Find where the given text appears and provide that cell's center as (x, y) coordinate. 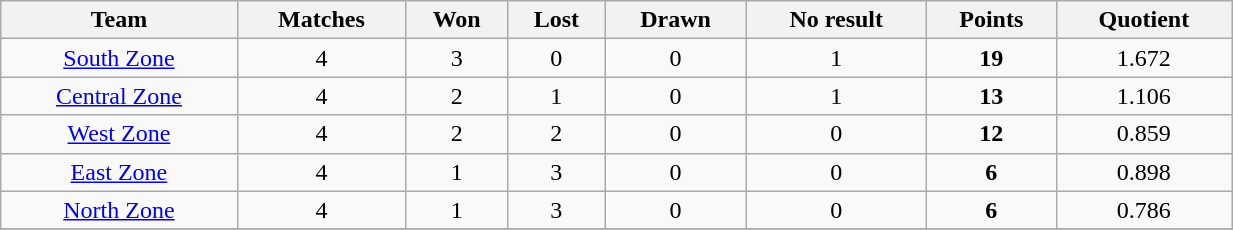
0.898 (1144, 172)
19 (992, 58)
Points (992, 20)
North Zone (119, 210)
No result (836, 20)
1.672 (1144, 58)
South Zone (119, 58)
0.786 (1144, 210)
Quotient (1144, 20)
Matches (322, 20)
Central Zone (119, 96)
1.106 (1144, 96)
Drawn (676, 20)
12 (992, 134)
East Zone (119, 172)
0.859 (1144, 134)
13 (992, 96)
West Zone (119, 134)
Team (119, 20)
Won (457, 20)
Lost (556, 20)
